Search for the cell housing the specified text and yield its [x, y] center coordinate. 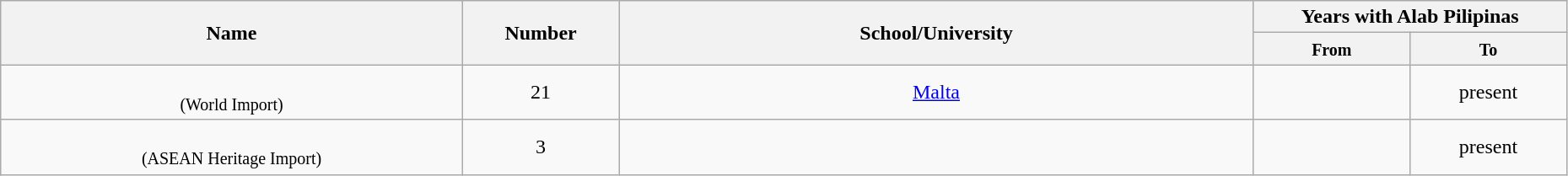
(World Import) [232, 93]
From [1332, 49]
(ASEAN Heritage Import) [232, 147]
21 [541, 93]
Malta [936, 93]
To [1489, 49]
Name [232, 33]
Number [541, 33]
3 [541, 147]
School/University [936, 33]
Years with Alab Pilipinas [1410, 17]
